Identify which cell holds the provided text, then report its [x, y] central coordinate. 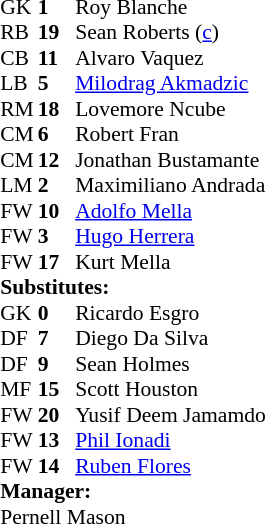
19 [57, 33]
Robert Fran [170, 135]
Ruben Flores [170, 466]
Maximiliano Andrada [170, 185]
Lovemore Ncube [170, 109]
Diego Da Silva [170, 339]
6 [57, 135]
7 [57, 339]
RB [19, 33]
Kurt Mella [170, 262]
12 [57, 160]
Hugo Herrera [170, 237]
18 [57, 109]
Manager: [133, 491]
RM [19, 109]
MF [19, 389]
17 [57, 262]
LB [19, 83]
3 [57, 237]
13 [57, 441]
CB [19, 58]
LM [19, 185]
Substitutes: [133, 287]
0 [57, 313]
Phil Ionadi [170, 441]
Milodrag Akmadzic [170, 83]
10 [57, 211]
Alvaro Vaquez [170, 58]
Sean Holmes [170, 364]
14 [57, 466]
2 [57, 185]
Ricardo Esgro [170, 313]
11 [57, 58]
5 [57, 83]
20 [57, 415]
GK [19, 313]
Jonathan Bustamante [170, 160]
Scott Houston [170, 389]
15 [57, 389]
9 [57, 364]
Adolfo Mella [170, 211]
Sean Roberts (c) [170, 33]
Yusif Deem Jamamdo [170, 415]
